For the text-containing cell, return its midpoint in (X, Y) coordinate format. 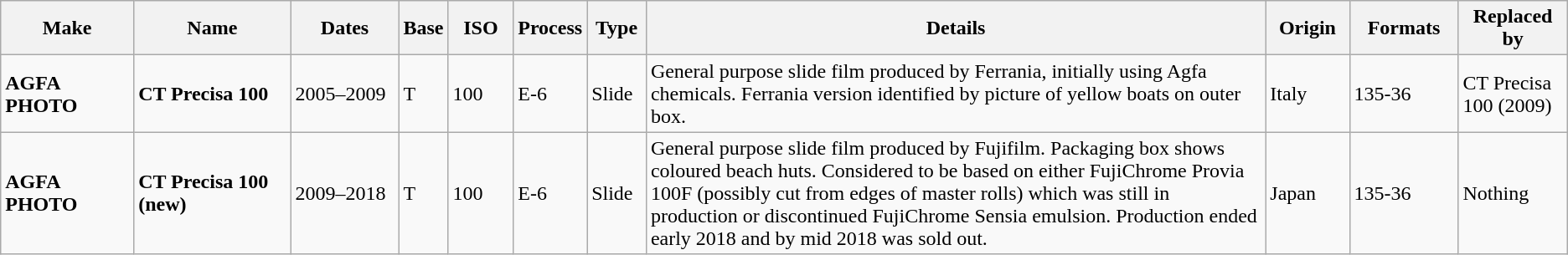
Make (67, 28)
Details (955, 28)
CT Precisa 100 (213, 94)
Origin (1308, 28)
Dates (345, 28)
Italy (1308, 94)
Nothing (1513, 193)
CT Precisa 100 (new) (213, 193)
2009–2018 (345, 193)
Name (213, 28)
Replaced by (1513, 28)
2005–2009 (345, 94)
CT Precisa 100 (2009) (1513, 94)
Base (424, 28)
Process (550, 28)
Type (616, 28)
Formats (1404, 28)
General purpose slide film produced by Ferrania, initially using Agfa chemicals. Ferrania version identified by picture of yellow boats on outer box. (955, 94)
Japan (1308, 193)
ISO (481, 28)
